Determine the [X, Y] coordinate at the center of the cell enclosing the given text.  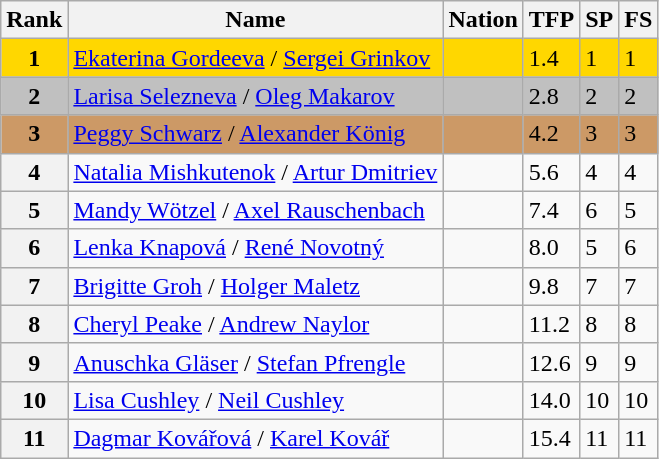
Name [256, 20]
7.4 [551, 210]
Lisa Cushley / Neil Cushley [256, 400]
5.6 [551, 172]
Anuschka Gläser / Stefan Pfrengle [256, 362]
12.6 [551, 362]
Rank [34, 20]
4.2 [551, 134]
Lenka Knapová / René Novotný [256, 248]
14.0 [551, 400]
15.4 [551, 438]
Brigitte Groh / Holger Maletz [256, 286]
Ekaterina Gordeeva / Sergei Grinkov [256, 58]
Larisa Selezneva / Oleg Makarov [256, 96]
11.2 [551, 324]
Cheryl Peake / Andrew Naylor [256, 324]
9.8 [551, 286]
Peggy Schwarz / Alexander König [256, 134]
FS [638, 20]
SP [600, 20]
2.8 [551, 96]
1.4 [551, 58]
8.0 [551, 248]
Mandy Wötzel / Axel Rauschenbach [256, 210]
Nation [483, 20]
TFP [551, 20]
Dagmar Kovářová / Karel Kovář [256, 438]
Natalia Mishkutenok / Artur Dmitriev [256, 172]
